Locate the cell with the specified text and output its [X, Y] center coordinate. 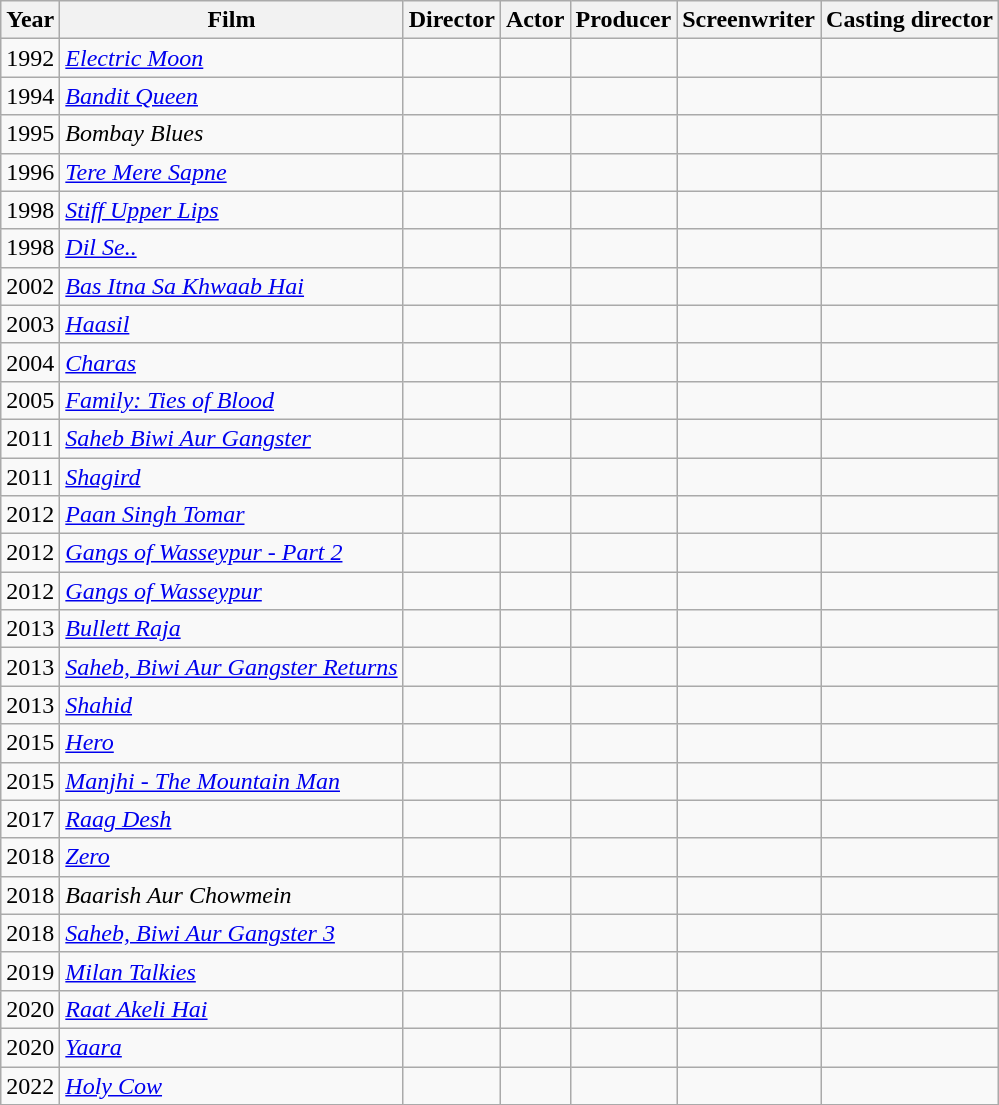
Film [232, 20]
2019 [30, 971]
1996 [30, 172]
2022 [30, 1085]
Actor [535, 20]
Charas [232, 362]
2004 [30, 362]
Gangs of Wasseypur [232, 591]
Paan Singh Tomar [232, 515]
Raag Desh [232, 819]
2003 [30, 324]
Yaara [232, 1047]
Zero [232, 857]
1994 [30, 96]
2017 [30, 819]
1995 [30, 134]
Bandit Queen [232, 96]
Holy Cow [232, 1085]
Gangs of Wasseypur - Part 2 [232, 553]
Raat Akeli Hai [232, 1009]
1992 [30, 58]
Bullett Raja [232, 629]
Family: Ties of Blood [232, 400]
Bas Itna Sa Khwaab Hai [232, 286]
Saheb, Biwi Aur Gangster 3 [232, 933]
2005 [30, 400]
Shagird [232, 477]
Year [30, 20]
Baarish Aur Chowmein [232, 895]
Dil Se.. [232, 248]
Shahid [232, 705]
Electric Moon [232, 58]
Saheb Biwi Aur Gangster [232, 438]
Milan Talkies [232, 971]
Producer [624, 20]
Tere Mere Sapne [232, 172]
Director [452, 20]
Bombay Blues [232, 134]
Casting director [910, 20]
2002 [30, 286]
Haasil [232, 324]
Screenwriter [749, 20]
Hero [232, 743]
Manjhi - The Mountain Man [232, 781]
Stiff Upper Lips [232, 210]
Saheb, Biwi Aur Gangster Returns [232, 667]
